Scan for the cell matching the given text and deliver its (x, y) coordinate at center. 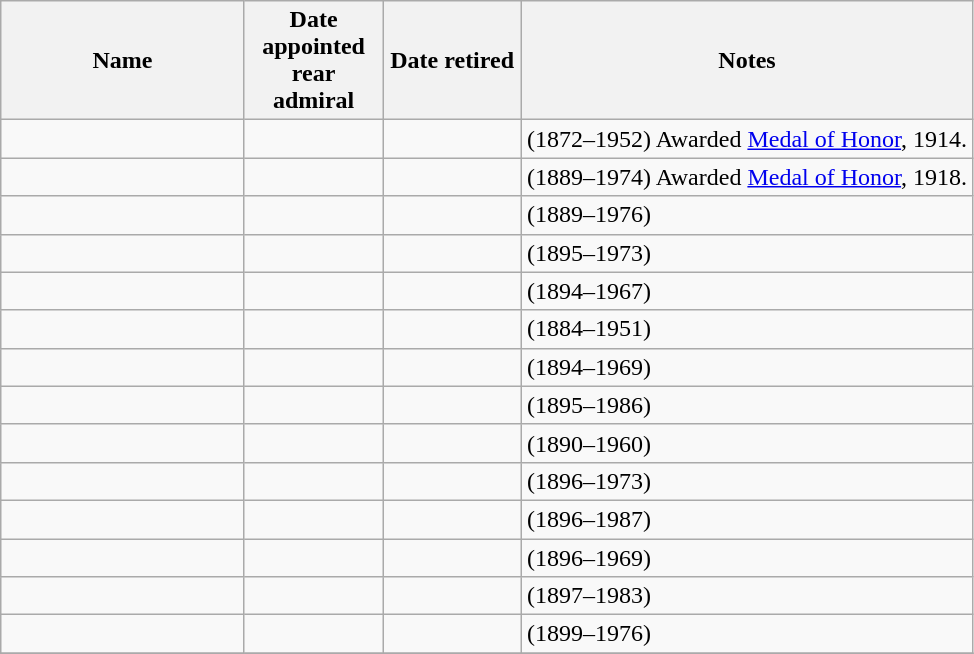
(1889–1976) (746, 215)
Date retired (452, 60)
Notes (746, 60)
Name (123, 60)
(1884–1951) (746, 329)
(1894–1967) (746, 291)
(1890–1960) (746, 443)
(1896–1973) (746, 481)
(1889–1974) Awarded Medal of Honor, 1918. (746, 177)
(1894–1969) (746, 367)
(1899–1976) (746, 634)
Date appointed rear admiral (314, 60)
(1895–1973) (746, 253)
(1872–1952) Awarded Medal of Honor, 1914. (746, 139)
(1896–1969) (746, 557)
(1895–1986) (746, 405)
(1896–1987) (746, 519)
(1897–1983) (746, 596)
